Locate the cell with the specified text and output its [X, Y] center coordinate. 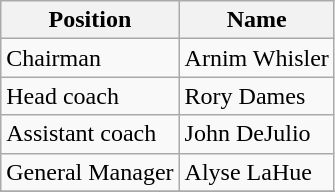
Position [90, 20]
John DeJulio [256, 134]
General Manager [90, 172]
Alyse LaHue [256, 172]
Rory Dames [256, 96]
Head coach [90, 96]
Chairman [90, 58]
Assistant coach [90, 134]
Arnim Whisler [256, 58]
Name [256, 20]
